Search for the cell housing the specified text and yield its [X, Y] center coordinate. 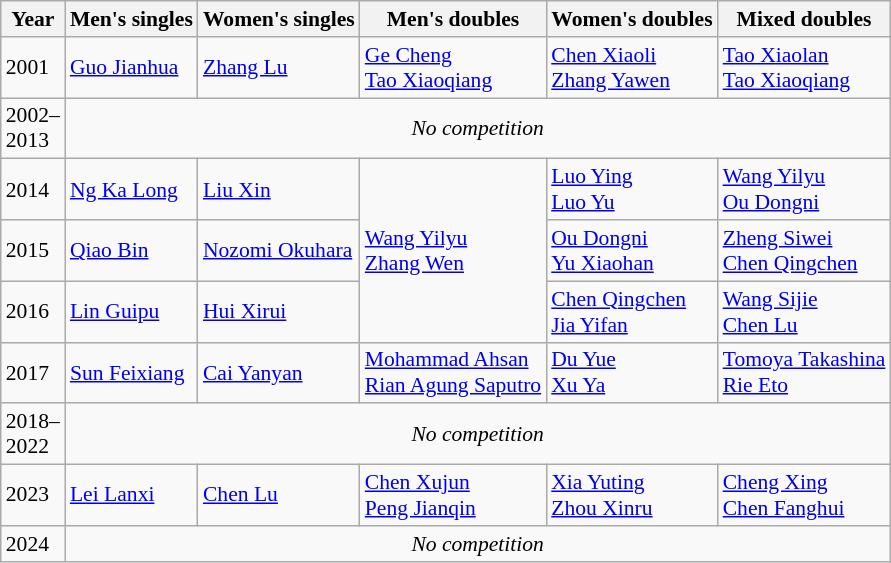
Liu Xin [279, 190]
Men's singles [132, 19]
Chen Xiaoli Zhang Yawen [632, 68]
Du Yue Xu Ya [632, 372]
Year [33, 19]
2001 [33, 68]
Cheng Xing Chen Fanghui [804, 496]
Nozomi Okuhara [279, 250]
Ng Ka Long [132, 190]
Lin Guipu [132, 312]
2023 [33, 496]
2016 [33, 312]
Women's doubles [632, 19]
Wang Yilyu Zhang Wen [453, 250]
Zheng Siwei Chen Qingchen [804, 250]
Lei Lanxi [132, 496]
Chen Qingchen Jia Yifan [632, 312]
2017 [33, 372]
2024 [33, 544]
Wang Sijie Chen Lu [804, 312]
Cai Yanyan [279, 372]
Chen Xujun Peng Jianqin [453, 496]
Tao Xiaolan Tao Xiaoqiang [804, 68]
Sun Feixiang [132, 372]
Wang Yilyu Ou Dongni [804, 190]
Tomoya Takashina Rie Eto [804, 372]
2002–2013 [33, 128]
Zhang Lu [279, 68]
Guo Jianhua [132, 68]
Men's doubles [453, 19]
Hui Xirui [279, 312]
2015 [33, 250]
Ou Dongni Yu Xiaohan [632, 250]
Qiao Bin [132, 250]
Xia Yuting Zhou Xinru [632, 496]
2014 [33, 190]
2018–2022 [33, 434]
Mixed doubles [804, 19]
Luo Ying Luo Yu [632, 190]
Ge Cheng Tao Xiaoqiang [453, 68]
Chen Lu [279, 496]
Mohammad Ahsan Rian Agung Saputro [453, 372]
Women's singles [279, 19]
